From the cell containing the given text, extract its center point as [X, Y] coordinate. 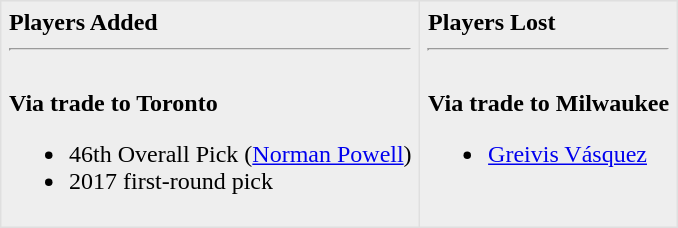
Players Lost Via trade to MilwaukeeGreivis Vásquez [549, 114]
Players Added Via trade to Toronto46th Overall Pick (Norman Powell)2017 first-round pick [210, 114]
